Return (x, y) of the center of cell containing provided text 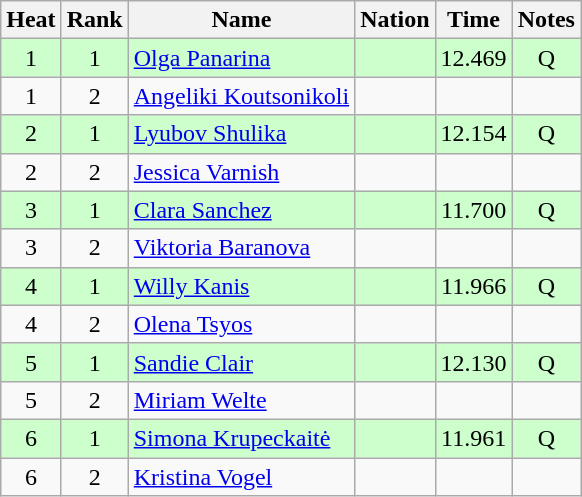
Olena Tsyos (241, 324)
11.700 (474, 210)
Notes (546, 20)
Name (241, 20)
Nation (395, 20)
Time (474, 20)
12.130 (474, 362)
Viktoria Baranova (241, 248)
12.154 (474, 134)
12.469 (474, 58)
Clara Sanchez (241, 210)
Heat (31, 20)
Miriam Welte (241, 400)
Rank (94, 20)
11.966 (474, 286)
11.961 (474, 438)
Willy Kanis (241, 286)
Sandie Clair (241, 362)
Simona Krupeckaitė (241, 438)
Angeliki Koutsonikoli (241, 96)
Lyubov Shulika (241, 134)
Jessica Varnish (241, 172)
Olga Panarina (241, 58)
Kristina Vogel (241, 477)
